Return the [X, Y] coordinate for the center point of the cell that contains the specified text.  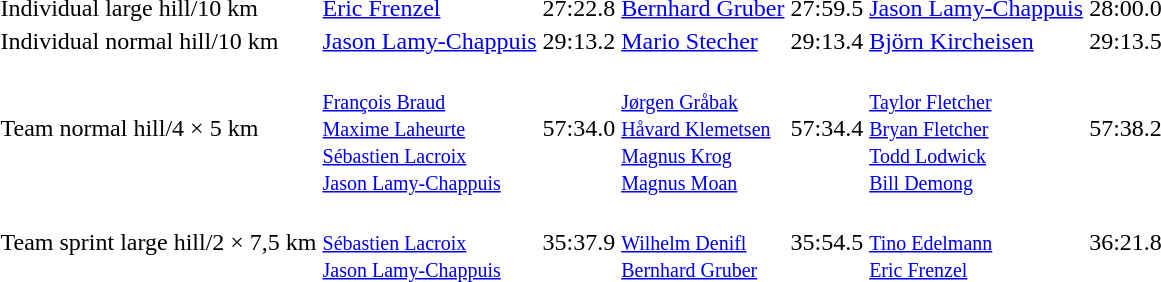
François BraudMaxime LaheurteSébastien LacroixJason Lamy-Chappuis [430, 128]
Jørgen GråbakHåvard KlemetsenMagnus KrogMagnus Moan [703, 128]
29:13.4 [827, 41]
Mario Stecher [703, 41]
57:34.4 [827, 128]
Taylor FletcherBryan Fletcher Todd LodwickBill Demong [976, 128]
57:34.0 [579, 128]
Björn Kircheisen [976, 41]
29:13.2 [579, 41]
Jason Lamy-Chappuis [430, 41]
